Detect which cell encompasses the target text, then output its [x, y] center coordinate. 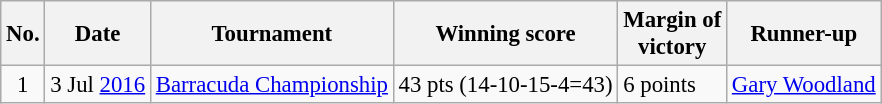
3 Jul 2016 [98, 85]
Winning score [506, 34]
Barracuda Championship [272, 85]
1 [23, 85]
Runner-up [804, 34]
Date [98, 34]
No. [23, 34]
43 pts (14-10-15-4=43) [506, 85]
Tournament [272, 34]
Gary Woodland [804, 85]
6 points [672, 85]
Margin ofvictory [672, 34]
